Scan for the cell matching the given text and deliver its [X, Y] coordinate at center. 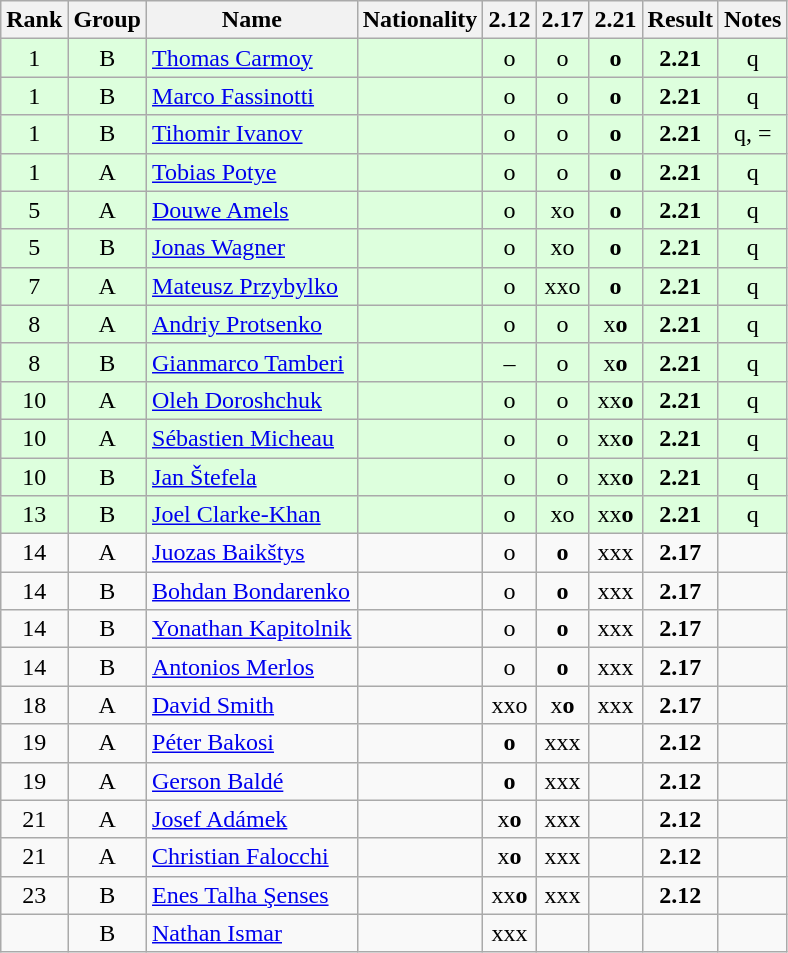
Name [252, 20]
23 [34, 895]
– [510, 362]
Douwe Amels [252, 210]
Tobias Potye [252, 172]
Bohdan Bondarenko [252, 591]
Jonas Wagner [252, 248]
18 [34, 705]
Joel Clarke-Khan [252, 515]
Mateusz Przybylko [252, 286]
Group [108, 20]
Juozas Baikštys [252, 553]
David Smith [252, 705]
Josef Adámek [252, 819]
Jan Štefela [252, 477]
Notes [752, 20]
Yonathan Kapitolnik [252, 629]
Thomas Carmoy [252, 58]
Gerson Baldé [252, 781]
Andriy Protsenko [252, 324]
Gianmarco Tamberi [252, 362]
Antonios Merlos [252, 667]
Nathan Ismar [252, 933]
q, = [752, 134]
13 [34, 515]
Sébastien Micheau [252, 438]
7 [34, 286]
Result [680, 20]
Rank [34, 20]
Christian Falocchi [252, 857]
Nationality [420, 20]
Marco Fassinotti [252, 96]
Péter Bakosi [252, 743]
Enes Talha Şenses [252, 895]
Tihomir Ivanov [252, 134]
Oleh Doroshchuk [252, 400]
